Capture the cell that displays the provided text and extract its [x, y] central coordinate. 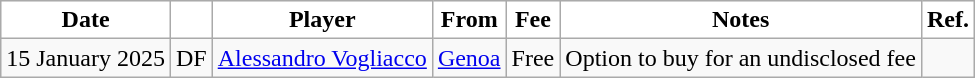
DF [191, 58]
Genoa [469, 58]
From [469, 20]
Alessandro Vogliacco [322, 58]
Free [533, 58]
15 January 2025 [86, 58]
Notes [741, 20]
Player [322, 20]
Option to buy for an undisclosed fee [741, 58]
Date [86, 20]
Fee [533, 20]
Ref. [948, 20]
